Provide the (X, Y) coordinate of the cell's center where the given text is located.  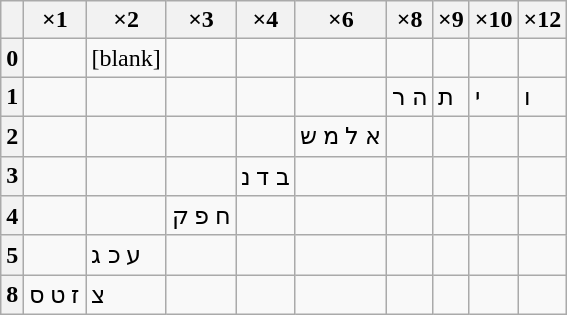
×12 (542, 20)
ז ט ס‎ (55, 295)
‎י (494, 97)
8 (12, 295)
×1 (55, 20)
2 (12, 136)
‎צ (126, 295)
1 (12, 97)
ב ד נ (266, 176)
א ל מ ש (341, 136)
×9 (450, 20)
×3 (201, 20)
‎ו (542, 97)
5 (12, 255)
×8 (410, 20)
ה ר‎ (410, 97)
×2 (126, 20)
×10 (494, 20)
ח פ ק (201, 216)
3 (12, 176)
×4 (266, 20)
[blank] (126, 58)
×6 (341, 20)
0 (12, 58)
‎ת (450, 97)
4 (12, 216)
ע כ ג (126, 255)
